Return the (x, y) coordinate for the center point of the cell that contains the specified text.  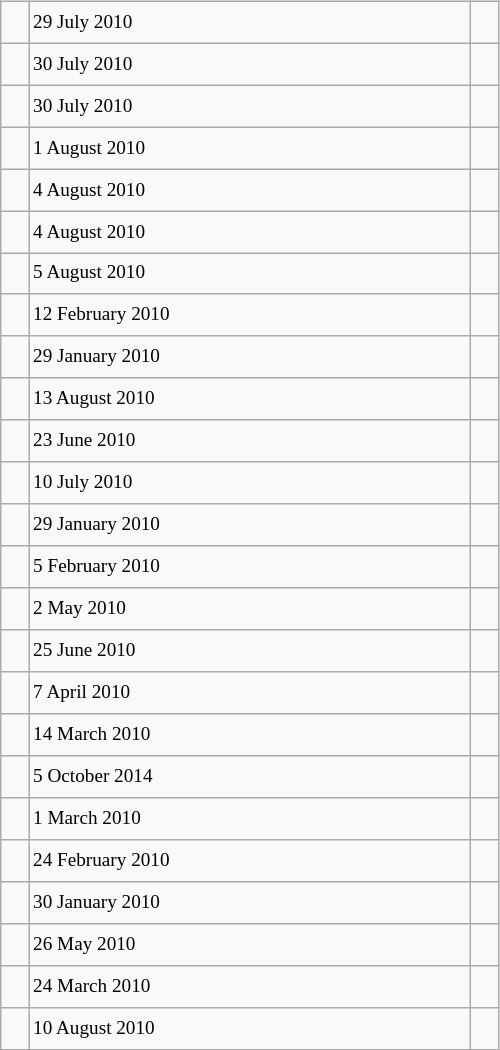
5 August 2010 (249, 274)
10 July 2010 (249, 483)
1 August 2010 (249, 148)
5 October 2014 (249, 777)
23 June 2010 (249, 441)
1 March 2010 (249, 819)
5 February 2010 (249, 567)
30 January 2010 (249, 902)
7 April 2010 (249, 693)
26 May 2010 (249, 944)
13 August 2010 (249, 399)
12 February 2010 (249, 315)
2 May 2010 (249, 609)
24 February 2010 (249, 861)
24 March 2010 (249, 986)
10 August 2010 (249, 1028)
14 March 2010 (249, 735)
25 June 2010 (249, 651)
29 July 2010 (249, 22)
